Return the [x, y] coordinate for the center point of the cell that contains the specified text.  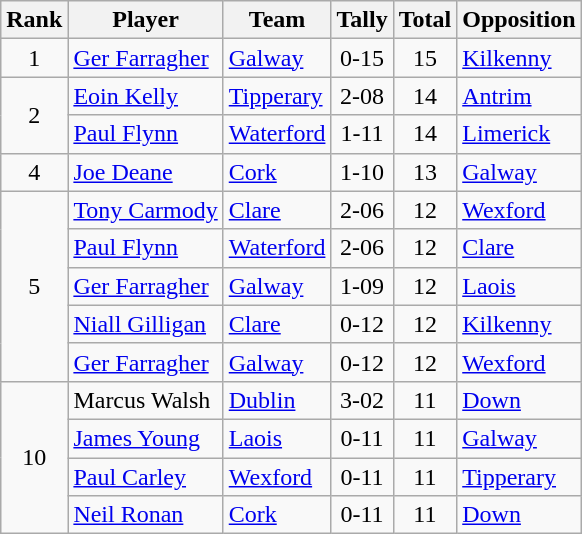
1-11 [362, 134]
1 [34, 58]
Total [425, 20]
3-02 [362, 400]
13 [425, 172]
Neil Ronan [146, 515]
1-09 [362, 286]
Tally [362, 20]
Joe Deane [146, 172]
Tony Carmody [146, 210]
5 [34, 286]
Team [277, 20]
15 [425, 58]
Eoin Kelly [146, 96]
1-10 [362, 172]
2 [34, 115]
Antrim [519, 96]
Player [146, 20]
Niall Gilligan [146, 324]
Rank [34, 20]
10 [34, 457]
Paul Carley [146, 477]
Opposition [519, 20]
2-08 [362, 96]
4 [34, 172]
Marcus Walsh [146, 400]
0-15 [362, 58]
Dublin [277, 400]
Limerick [519, 134]
James Young [146, 438]
